Scan for the cell matching the given text and deliver its (X, Y) coordinate at center. 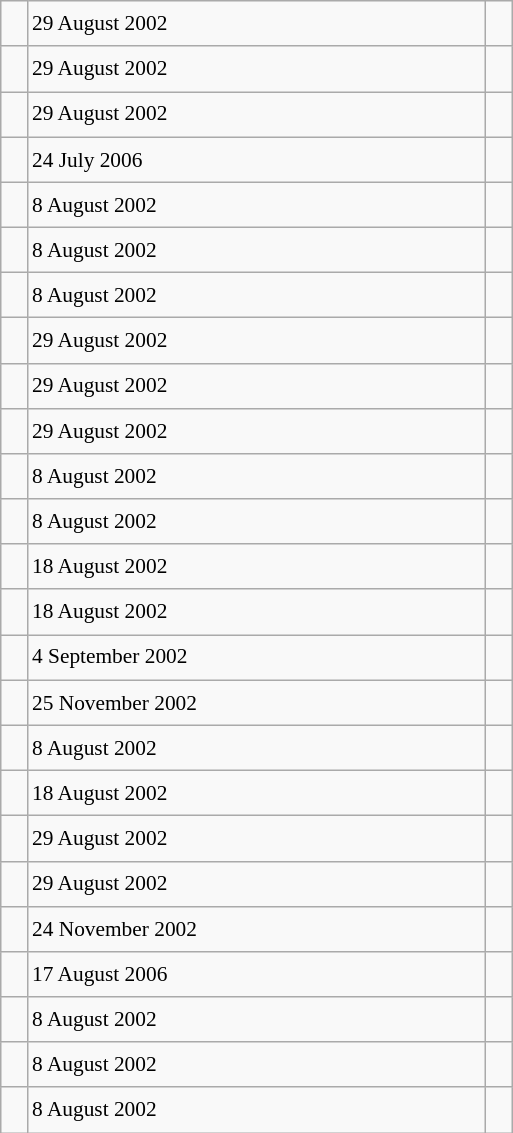
24 July 2006 (256, 160)
4 September 2002 (256, 658)
25 November 2002 (256, 702)
17 August 2006 (256, 974)
24 November 2002 (256, 928)
